From the cell containing the given text, extract its center point as [x, y] coordinate. 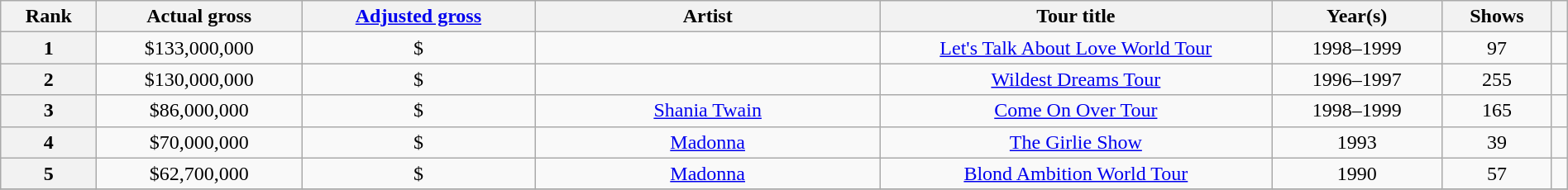
Tour title [1076, 17]
165 [1497, 111]
4 [49, 142]
Come On Over Tour [1076, 111]
The Girlie Show [1076, 142]
Blond Ambition World Tour [1076, 173]
255 [1497, 79]
39 [1497, 142]
Artist [708, 17]
1 [49, 48]
Year(s) [1357, 17]
$62,700,000 [199, 173]
1996–1997 [1357, 79]
3 [49, 111]
1990 [1357, 173]
Rank [49, 17]
$133,000,000 [199, 48]
$130,000,000 [199, 79]
Shows [1497, 17]
Actual gross [199, 17]
57 [1497, 173]
Let's Talk About Love World Tour [1076, 48]
$86,000,000 [199, 111]
1993 [1357, 142]
97 [1497, 48]
Shania Twain [708, 111]
5 [49, 173]
2 [49, 79]
Adjusted gross [418, 17]
Wildest Dreams Tour [1076, 79]
$70,000,000 [199, 142]
